Determine the (x, y) coordinate at the center of the cell enclosing the given text.  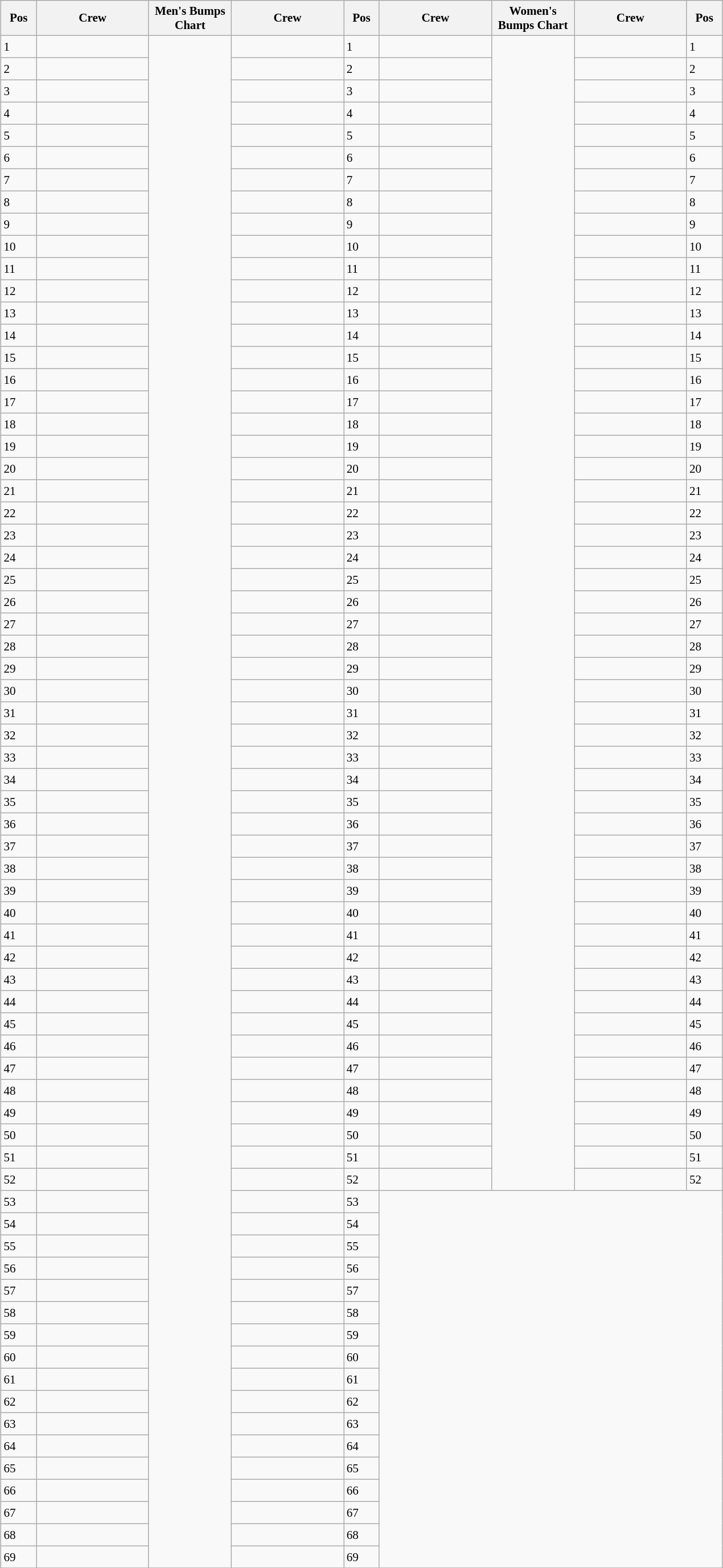
Men's Bumps Chart (190, 18)
Women's Bumps Chart (533, 18)
